Search for the cell housing the specified text and yield its (X, Y) center coordinate. 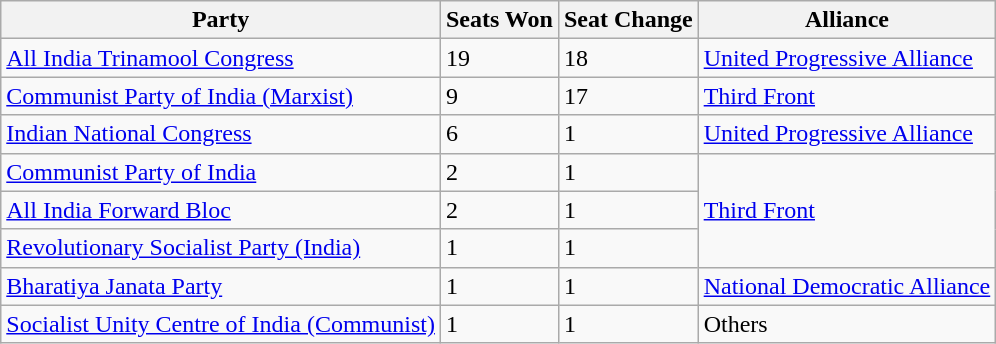
19 (499, 58)
6 (499, 134)
Indian National Congress (221, 134)
Seats Won (499, 20)
9 (499, 96)
Socialist Unity Centre of India (Communist) (221, 324)
Bharatiya Janata Party (221, 286)
Communist Party of India (221, 172)
Seat Change (628, 20)
18 (628, 58)
Revolutionary Socialist Party (India) (221, 248)
17 (628, 96)
All India Trinamool Congress (221, 58)
Party (221, 20)
Others (847, 324)
Alliance (847, 20)
Communist Party of India (Marxist) (221, 96)
National Democratic Alliance (847, 286)
All India Forward Bloc (221, 210)
